Capture the cell that displays the provided text and extract its (X, Y) central coordinate. 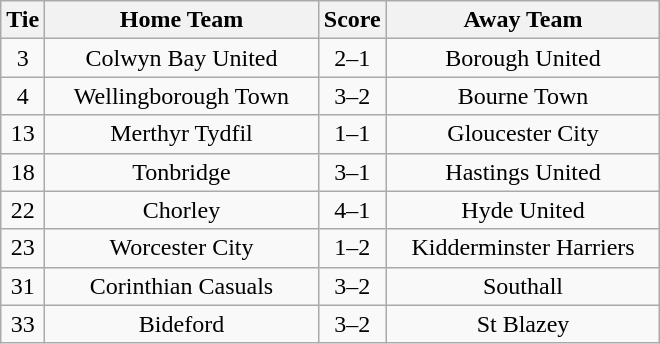
Bourne Town (523, 96)
Wellingborough Town (182, 96)
Corinthian Casuals (182, 286)
St Blazey (523, 324)
Home Team (182, 20)
Away Team (523, 20)
Hastings United (523, 172)
Colwyn Bay United (182, 58)
Bideford (182, 324)
Southall (523, 286)
4 (23, 96)
3–1 (352, 172)
31 (23, 286)
4–1 (352, 210)
3 (23, 58)
Merthyr Tydfil (182, 134)
Gloucester City (523, 134)
Score (352, 20)
1–2 (352, 248)
2–1 (352, 58)
1–1 (352, 134)
22 (23, 210)
23 (23, 248)
33 (23, 324)
Hyde United (523, 210)
13 (23, 134)
Worcester City (182, 248)
Tie (23, 20)
Kidderminster Harriers (523, 248)
Chorley (182, 210)
Tonbridge (182, 172)
18 (23, 172)
Borough United (523, 58)
